Output the (X, Y) coordinate of the center of the cell containing the given text.  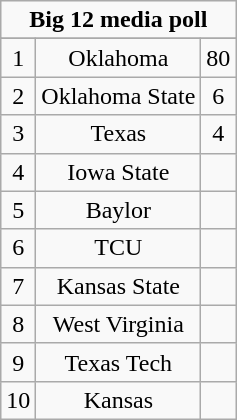
West Virginia (118, 324)
5 (18, 210)
Kansas State (118, 286)
8 (18, 324)
3 (18, 134)
1 (18, 58)
9 (18, 362)
Kansas (118, 400)
Baylor (118, 210)
7 (18, 286)
2 (18, 96)
Oklahoma State (118, 96)
Big 12 media poll (118, 20)
80 (218, 58)
Oklahoma (118, 58)
10 (18, 400)
Iowa State (118, 172)
TCU (118, 248)
Texas Tech (118, 362)
Texas (118, 134)
